Detect which cell encompasses the target text, then output its [X, Y] center coordinate. 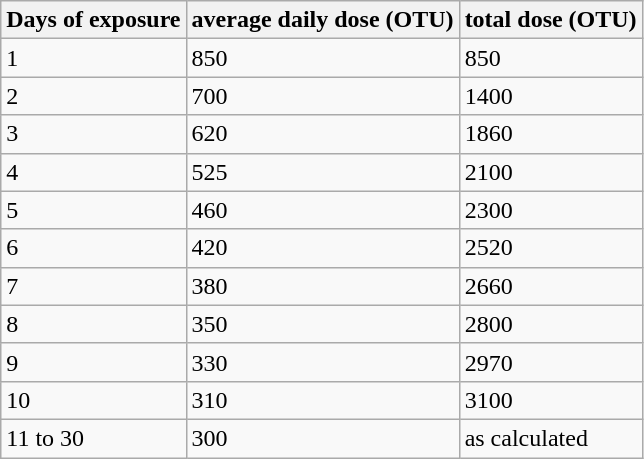
420 [322, 248]
10 [94, 400]
3 [94, 134]
2660 [550, 286]
2300 [550, 210]
11 to 30 [94, 438]
1860 [550, 134]
300 [322, 438]
2520 [550, 248]
700 [322, 96]
380 [322, 286]
460 [322, 210]
4 [94, 172]
9 [94, 362]
2100 [550, 172]
total dose (OTU) [550, 20]
310 [322, 400]
6 [94, 248]
2 [94, 96]
2800 [550, 324]
5 [94, 210]
2970 [550, 362]
8 [94, 324]
as calculated [550, 438]
1400 [550, 96]
7 [94, 286]
620 [322, 134]
330 [322, 362]
1 [94, 58]
525 [322, 172]
Days of exposure [94, 20]
average daily dose (OTU) [322, 20]
350 [322, 324]
3100 [550, 400]
